Return the [X, Y] coordinate for the center point of the cell that contains the specified text.  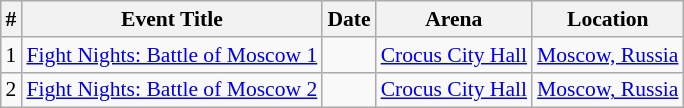
Fight Nights: Battle of Moscow 2 [172, 90]
Arena [454, 19]
Fight Nights: Battle of Moscow 1 [172, 55]
Location [608, 19]
1 [10, 55]
Event Title [172, 19]
Date [348, 19]
# [10, 19]
2 [10, 90]
